Output the [x, y] coordinate of the center of the cell containing the given text.  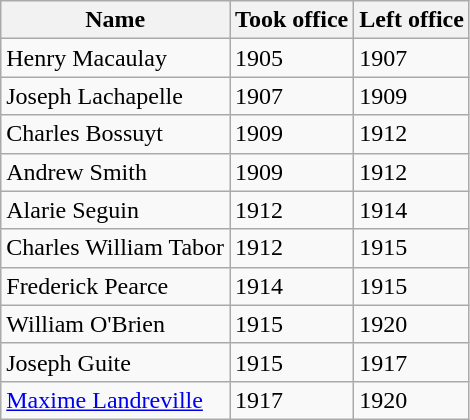
Charles Bossuyt [116, 134]
William O'Brien [116, 324]
Maxime Landreville [116, 400]
Joseph Guite [116, 362]
Took office [292, 20]
Henry Macaulay [116, 58]
Alarie Seguin [116, 210]
Joseph Lachapelle [116, 96]
1905 [292, 58]
Name [116, 20]
Frederick Pearce [116, 286]
Charles William Tabor [116, 248]
Andrew Smith [116, 172]
Left office [412, 20]
